Output the [X, Y] coordinate of the center of the cell containing the given text.  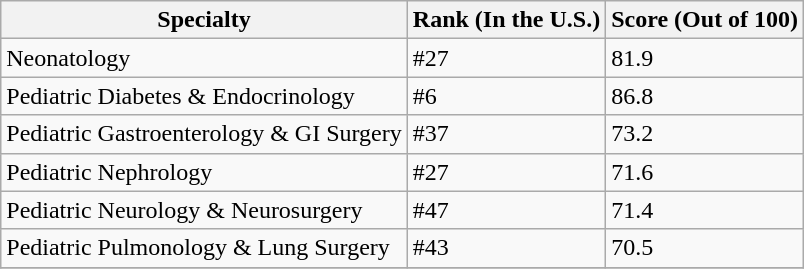
Neonatology [204, 58]
71.6 [705, 172]
Score (Out of 100) [705, 20]
#47 [506, 210]
73.2 [705, 134]
Rank (In the U.S.) [506, 20]
Pediatric Diabetes & Endocrinology [204, 96]
Specialty [204, 20]
70.5 [705, 248]
81.9 [705, 58]
86.8 [705, 96]
#43 [506, 248]
Pediatric Gastroenterology & GI Surgery [204, 134]
Pediatric Pulmonology & Lung Surgery [204, 248]
#6 [506, 96]
Pediatric Neurology & Neurosurgery [204, 210]
Pediatric Nephrology [204, 172]
71.4 [705, 210]
#37 [506, 134]
